Search for the cell housing the specified text and yield its [x, y] center coordinate. 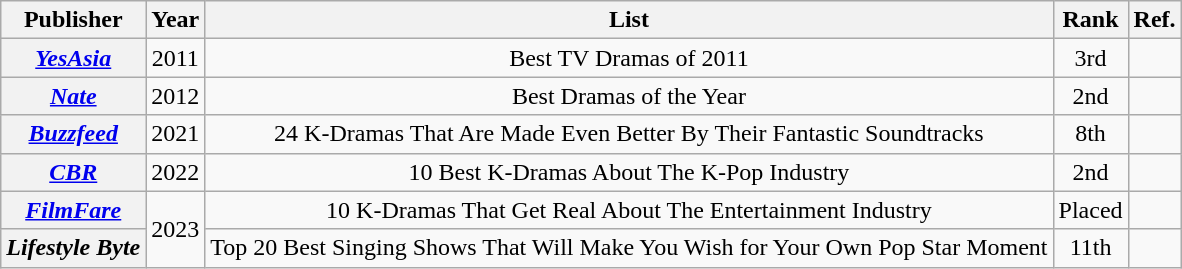
Rank [1090, 20]
2011 [176, 58]
YesAsia [74, 58]
2023 [176, 229]
Nate [74, 96]
10 Best K-Dramas About The K-Pop Industry [629, 172]
24 K-Dramas That Are Made Even Better By Their Fantastic Soundtracks [629, 134]
Buzzfeed [74, 134]
2022 [176, 172]
Placed [1090, 210]
Ref. [1154, 20]
Best TV Dramas of 2011 [629, 58]
Top 20 Best Singing Shows That Will Make You Wish for Your Own Pop Star Moment [629, 248]
3rd [1090, 58]
Best Dramas of the Year [629, 96]
10 K-Dramas That Get Real About The Entertainment Industry [629, 210]
2012 [176, 96]
FilmFare [74, 210]
CBR [74, 172]
List [629, 20]
Publisher [74, 20]
2021 [176, 134]
8th [1090, 134]
11th [1090, 248]
Lifestyle Byte [74, 248]
Year [176, 20]
